Scan for the cell matching the given text and deliver its [x, y] coordinate at center. 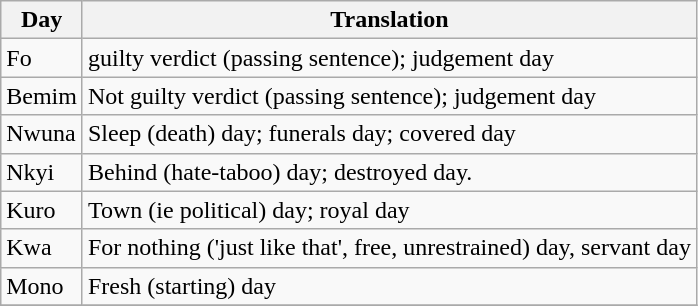
Mono [42, 286]
Kwa [42, 248]
Behind (hate-taboo) day; destroyed day. [389, 172]
guilty verdict (passing sentence); judgement day [389, 58]
Town (ie political) day; royal day [389, 210]
Fo [42, 58]
Not guilty verdict (passing sentence); judgement day [389, 96]
Sleep (death) day; funerals day; covered day [389, 134]
Translation [389, 20]
Bemim [42, 96]
Nkyi [42, 172]
Day [42, 20]
For nothing ('just like that', free, unrestrained) day, servant day [389, 248]
Kuro [42, 210]
Nwuna [42, 134]
Fresh (starting) day [389, 286]
